Return (x, y) of the center of cell containing provided text 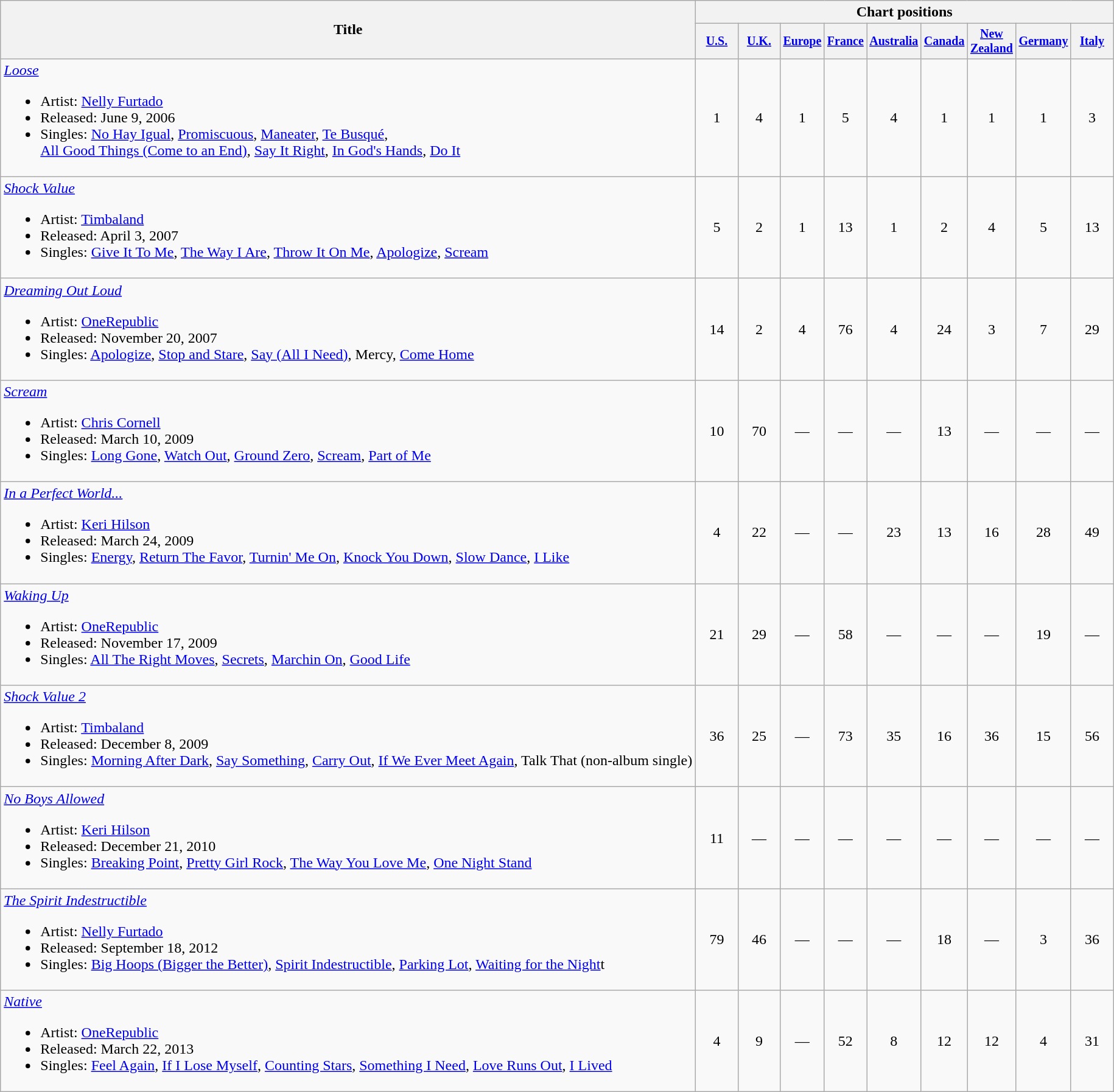
52 (845, 1041)
23 (894, 533)
9 (758, 1041)
73 (845, 737)
Europe (802, 41)
70 (758, 431)
14 (717, 329)
U.S. (717, 41)
10 (717, 431)
11 (717, 838)
Canada (944, 41)
Title (348, 30)
15 (1043, 737)
NativeArtist: OneRepublicReleased: March 22, 2013Singles: Feel Again, If I Lose Myself, Counting Stars, Something I Need, Love Runs Out, I Lived (348, 1041)
76 (845, 329)
58 (845, 634)
Shock ValueArtist: TimbalandReleased: April 3, 2007Singles: Give It To Me, The Way I Are, Throw It On Me, Apologize, Scream (348, 228)
18 (944, 940)
No Boys AllowedArtist: Keri HilsonReleased: December 21, 2010Singles: Breaking Point, Pretty Girl Rock, The Way You Love Me, One Night Stand (348, 838)
Chart positions (905, 12)
U.K. (758, 41)
46 (758, 940)
22 (758, 533)
Italy (1092, 41)
35 (894, 737)
21 (717, 634)
25 (758, 737)
In a Perfect World...Artist: Keri HilsonReleased: March 24, 2009Singles: Energy, Return The Favor, Turnin' Me On, Knock You Down, Slow Dance, I Like (348, 533)
56 (1092, 737)
24 (944, 329)
Australia (894, 41)
8 (894, 1041)
France (845, 41)
49 (1092, 533)
Waking UpArtist: OneRepublicReleased: November 17, 2009Singles: All The Right Moves, Secrets, Marchin On, Good Life (348, 634)
Germany (1043, 41)
19 (1043, 634)
28 (1043, 533)
7 (1043, 329)
New Zealand (991, 41)
79 (717, 940)
31 (1092, 1041)
ScreamArtist: Chris CornellReleased: March 10, 2009Singles: Long Gone, Watch Out, Ground Zero, Scream, Part of Me (348, 431)
Dreaming Out LoudArtist: OneRepublicReleased: November 20, 2007Singles: Apologize, Stop and Stare, Say (All I Need), Mercy, Come Home (348, 329)
